Output the [x, y] coordinate of the center of the cell containing the given text.  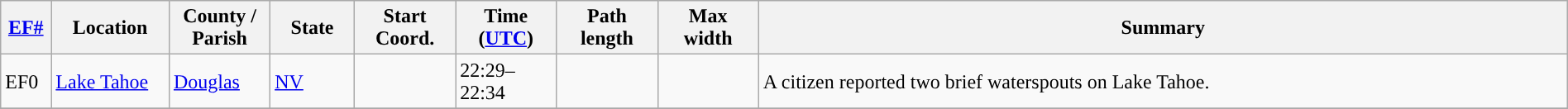
Location [111, 28]
Time (UTC) [506, 28]
Max width [708, 28]
EF0 [26, 81]
Summary [1163, 28]
22:29–22:34 [506, 81]
NV [313, 81]
A citizen reported two brief waterspouts on Lake Tahoe. [1163, 81]
EF# [26, 28]
County / Parish [219, 28]
Start Coord. [404, 28]
Douglas [219, 81]
Path length [607, 28]
State [313, 28]
Lake Tahoe [111, 81]
